Pinpoint the cell where the given text exists, returning its (x, y) midpoint coordinate. 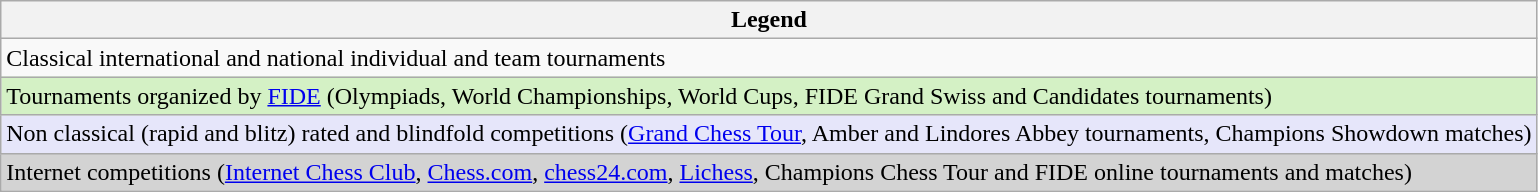
Legend (769, 20)
Classical international and national individual and team tournaments (769, 58)
Internet competitions (Internet Chess Club, Chess.com, chess24.com, Lichess, Champions Chess Tour and FIDE online tournaments and matches) (769, 172)
Non classical (rapid and blitz) rated and blindfold competitions (Grand Chess Tour, Amber and Lindores Abbey tournaments, Champions Showdown matches) (769, 134)
Tournaments organized by FIDE (Olympiads, World Championships, World Cups, FIDE Grand Swiss and Candidates tournaments) (769, 96)
